Scan for the cell matching the given text and deliver its [x, y] coordinate at center. 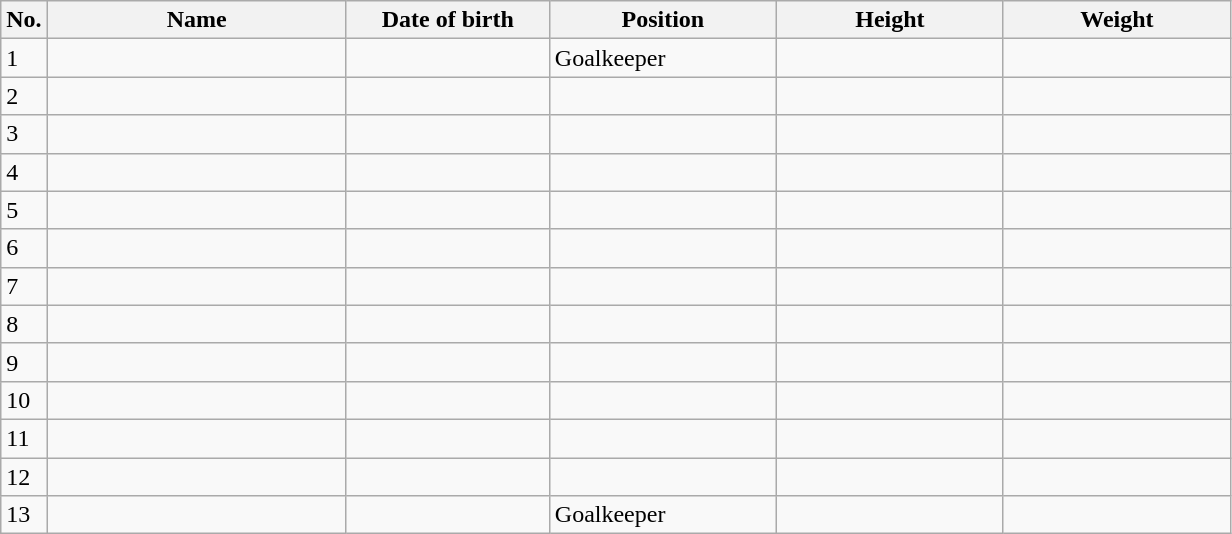
2 [24, 96]
11 [24, 438]
Height [890, 20]
13 [24, 515]
3 [24, 134]
4 [24, 172]
10 [24, 400]
Date of birth [448, 20]
5 [24, 210]
12 [24, 477]
Name [196, 20]
8 [24, 324]
Weight [1116, 20]
7 [24, 286]
1 [24, 58]
6 [24, 248]
No. [24, 20]
9 [24, 362]
Position [662, 20]
